Scan for the cell matching the given text and deliver its (X, Y) coordinate at center. 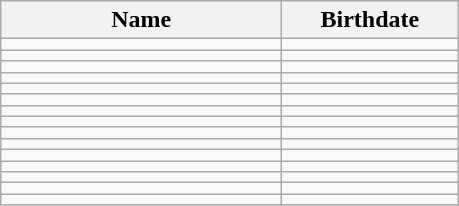
Name (142, 20)
Birthdate (370, 20)
